Locate the cell with the specified text and output its [X, Y] center coordinate. 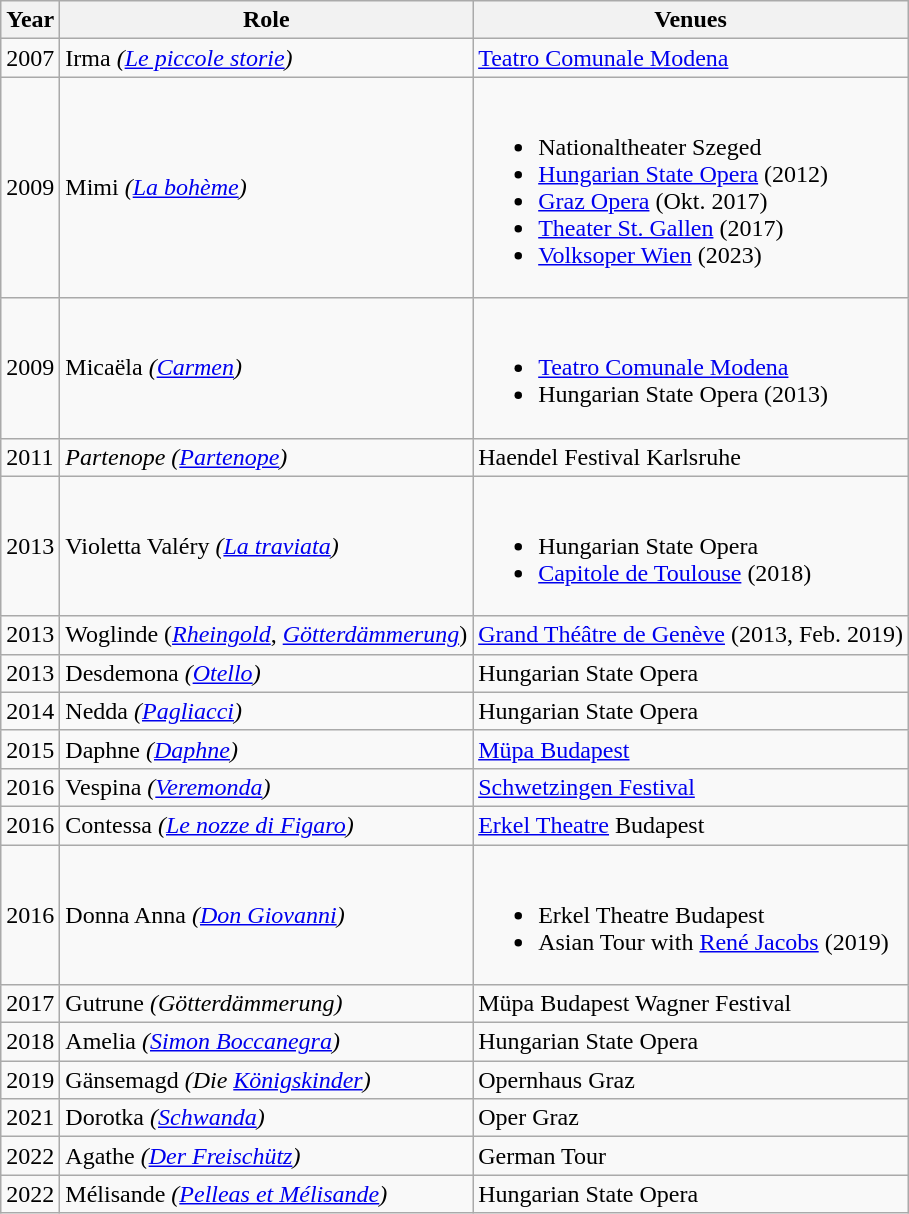
2018 [30, 1042]
Mélisande (Pelleas et Mélisande) [266, 1194]
Amelia (Simon Boccanegra) [266, 1042]
Müpa Budapest [691, 749]
Micaëla (Carmen) [266, 368]
Gutrune (Götterdämmerung) [266, 1004]
Violetta Valéry (La traviata) [266, 546]
Venues [691, 20]
Hungarian State OperaCapitole de Toulouse (2018) [691, 546]
Müpa Budapest Wagner Festival [691, 1004]
Haendel Festival Karlsruhe [691, 457]
Role [266, 20]
Nedda (Pagliacci) [266, 711]
Teatro Comunale ModenaHungarian State Opera (2013) [691, 368]
2015 [30, 749]
2007 [30, 58]
2014 [30, 711]
Oper Graz [691, 1118]
Dorotka (Schwanda) [266, 1118]
2011 [30, 457]
Woglinde (Rheingold, Götterdämmerung) [266, 635]
Partenope (Partenope) [266, 457]
Agathe (Der Freischütz) [266, 1156]
Year [30, 20]
2019 [30, 1080]
Irma (Le piccole storie) [266, 58]
2017 [30, 1004]
Teatro Comunale Modena [691, 58]
Erkel Theatre Budapest [691, 825]
Vespina (Veremonda) [266, 787]
Contessa (Le nozze di Figaro) [266, 825]
German Tour [691, 1156]
Donna Anna (Don Giovanni) [266, 914]
Mimi (La bohème) [266, 188]
Opernhaus Graz [691, 1080]
2021 [30, 1118]
Desdemona (Otello) [266, 673]
Gänsemagd (Die Königskinder) [266, 1080]
Schwetzingen Festival [691, 787]
Grand Théâtre de Genève (2013, Feb. 2019) [691, 635]
Erkel Theatre BudapestAsian Tour with René Jacobs (2019) [691, 914]
Nationaltheater SzegedHungarian State Opera (2012)Graz Opera (Okt. 2017)Theater St. Gallen (2017)Volksoper Wien (2023) [691, 188]
Daphne (Daphne) [266, 749]
